For the text-containing cell, return its midpoint in (x, y) coordinate format. 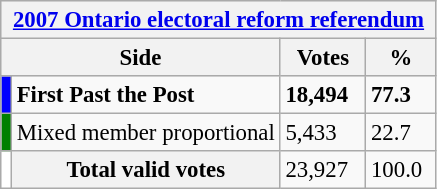
% (402, 58)
5,433 (323, 133)
77.3 (402, 95)
Votes (323, 58)
Side (140, 58)
18,494 (323, 95)
First Past the Post (146, 95)
Total valid votes (146, 170)
22.7 (402, 133)
100.0 (402, 170)
2007 Ontario electoral reform referendum (219, 20)
23,927 (323, 170)
Mixed member proportional (146, 133)
